Find where the given text appears and provide that cell's center as [X, Y] coordinate. 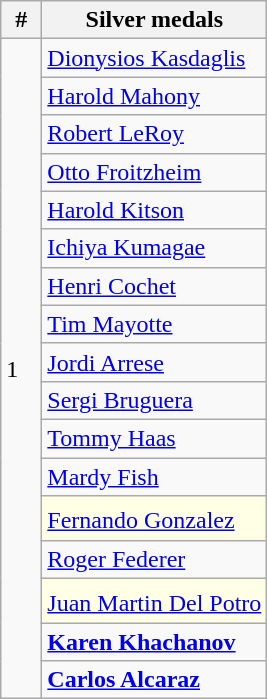
Silver medals [154, 20]
Henri Cochet [154, 286]
# [22, 20]
Fernando Gonzalez [154, 518]
Juan Martin Del Potro [154, 600]
1 [22, 369]
Tommy Haas [154, 438]
Tim Mayotte [154, 324]
Mardy Fish [154, 477]
Sergi Bruguera [154, 400]
Roger Federer [154, 559]
Karen Khachanov [154, 642]
Jordi Arrese [154, 362]
Carlos Alcaraz [154, 680]
Otto Froitzheim [154, 172]
Robert LeRoy [154, 134]
Ichiya Kumagae [154, 248]
Harold Kitson [154, 210]
Dionysios Kasdaglis [154, 58]
Harold Mahony [154, 96]
